Find where the given text appears and provide that cell's center as [X, Y] coordinate. 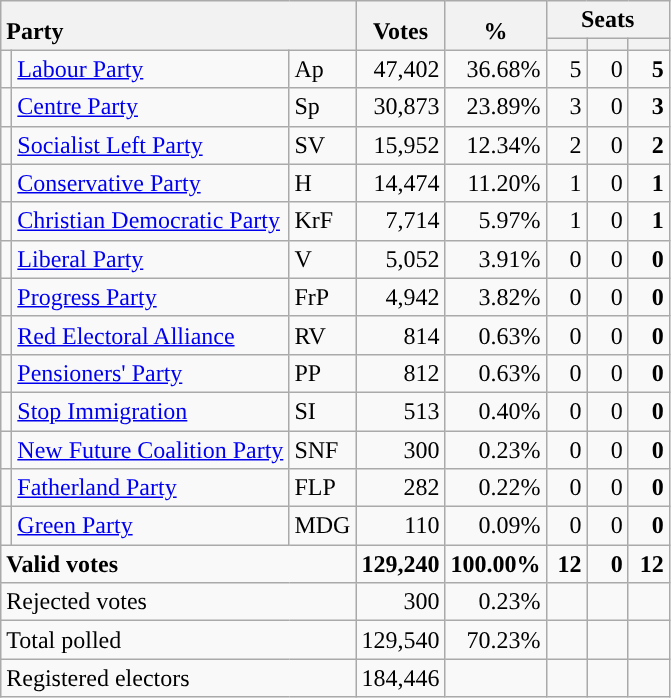
3.91% [496, 259]
0.22% [496, 488]
30,873 [400, 107]
Labour Party [150, 69]
47,402 [400, 69]
282 [400, 488]
Total polled [178, 640]
3.82% [496, 297]
Fatherland Party [150, 488]
Progress Party [150, 297]
FLP [322, 488]
129,540 [400, 640]
Seats [608, 20]
New Future Coalition Party [150, 449]
36.68% [496, 69]
KrF [322, 221]
Liberal Party [150, 259]
PP [322, 373]
MDG [322, 526]
70.23% [496, 640]
% [496, 26]
Socialist Left Party [150, 145]
129,240 [400, 564]
Valid votes [178, 564]
RV [322, 335]
SI [322, 411]
Christian Democratic Party [150, 221]
5,052 [400, 259]
Red Electoral Alliance [150, 335]
FrP [322, 297]
812 [400, 373]
Registered electors [178, 678]
513 [400, 411]
H [322, 183]
SNF [322, 449]
Rejected votes [178, 602]
Stop Immigration [150, 411]
7,714 [400, 221]
Conservative Party [150, 183]
110 [400, 526]
14,474 [400, 183]
0.09% [496, 526]
Pensioners' Party [150, 373]
11.20% [496, 183]
184,446 [400, 678]
Sp [322, 107]
Ap [322, 69]
5.97% [496, 221]
Votes [400, 26]
Centre Party [150, 107]
0.40% [496, 411]
4,942 [400, 297]
SV [322, 145]
12.34% [496, 145]
814 [400, 335]
100.00% [496, 564]
Green Party [150, 526]
Party [178, 26]
15,952 [400, 145]
23.89% [496, 107]
V [322, 259]
